Pinpoint the cell where the given text exists, returning its (x, y) midpoint coordinate. 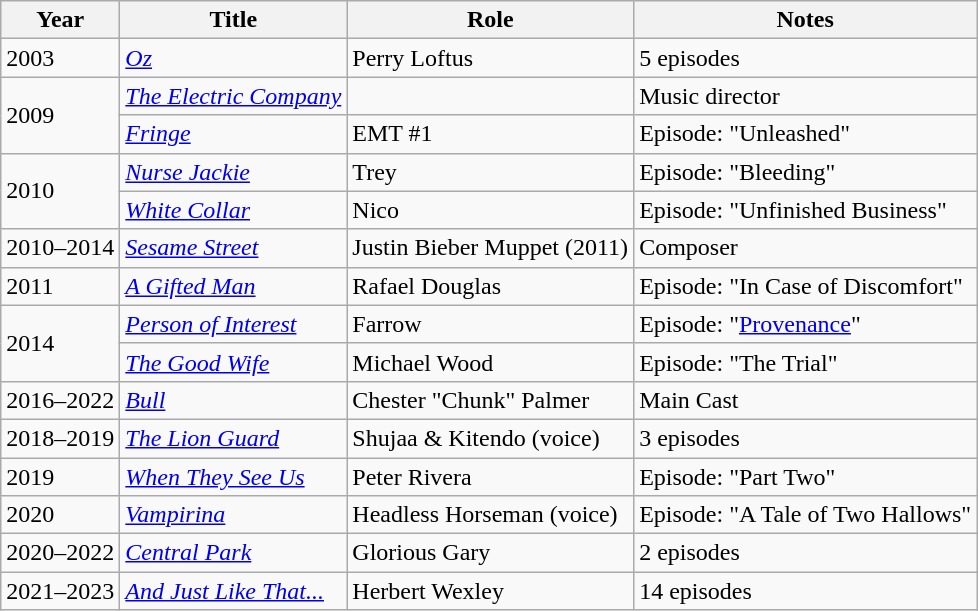
Shujaa & Kitendo (voice) (490, 438)
Episode: "A Tale of Two Hallows" (806, 515)
Farrow (490, 324)
2018–2019 (60, 438)
2010–2014 (60, 248)
Episode: "Provenance" (806, 324)
2021–2023 (60, 591)
Composer (806, 248)
The Good Wife (234, 362)
Fringe (234, 134)
A Gifted Man (234, 286)
Music director (806, 96)
Sesame Street (234, 248)
Main Cast (806, 400)
Episode: "Unfinished Business" (806, 210)
Headless Horseman (voice) (490, 515)
Vampirina (234, 515)
When They See Us (234, 477)
2019 (60, 477)
Nico (490, 210)
2014 (60, 343)
Central Park (234, 553)
Rafael Douglas (490, 286)
2020 (60, 515)
Nurse Jackie (234, 172)
Episode: "Part Two" (806, 477)
Episode: "Bleeding" (806, 172)
Michael Wood (490, 362)
2 episodes (806, 553)
Person of Interest (234, 324)
Chester "Chunk" Palmer (490, 400)
3 episodes (806, 438)
Perry Loftus (490, 58)
Role (490, 20)
2003 (60, 58)
Episode: "Unleashed" (806, 134)
14 episodes (806, 591)
White Collar (234, 210)
The Lion Guard (234, 438)
Bull (234, 400)
Trey (490, 172)
2009 (60, 115)
Peter Rivera (490, 477)
EMT #1 (490, 134)
Justin Bieber Muppet (2011) (490, 248)
2010 (60, 191)
2011 (60, 286)
And Just Like That... (234, 591)
Oz (234, 58)
Notes (806, 20)
Herbert Wexley (490, 591)
Title (234, 20)
2020–2022 (60, 553)
Year (60, 20)
2016–2022 (60, 400)
Glorious Gary (490, 553)
Episode: "The Trial" (806, 362)
5 episodes (806, 58)
The Electric Company (234, 96)
Episode: "In Case of Discomfort" (806, 286)
